Capture the cell that displays the provided text and extract its [x, y] central coordinate. 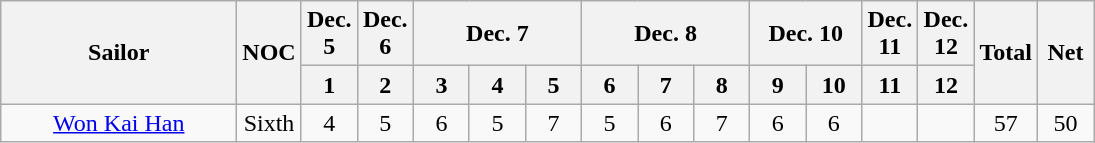
50 [1066, 123]
11 [890, 85]
Dec. 8 [666, 34]
Sailor [119, 52]
NOC [269, 52]
Total [1006, 52]
57 [1006, 123]
Won Kai Han [119, 123]
3 [441, 85]
Dec. 5 [329, 34]
Dec. 6 [385, 34]
Dec. 7 [497, 34]
9 [778, 85]
2 [385, 85]
Net [1066, 52]
12 [946, 85]
1 [329, 85]
10 [834, 85]
Dec. 11 [890, 34]
Dec. 12 [946, 34]
Sixth [269, 123]
8 [722, 85]
Dec. 10 [806, 34]
